From the cell containing the given text, extract its center point as [X, Y] coordinate. 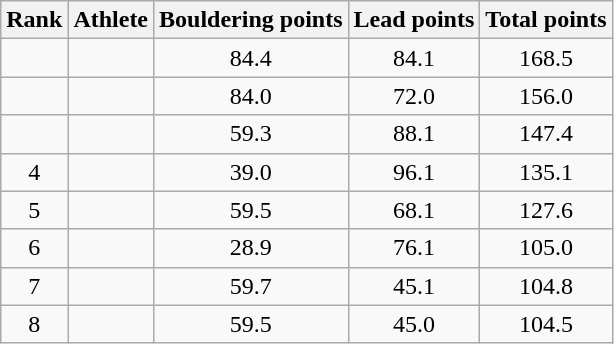
Lead points [414, 20]
28.9 [251, 248]
68.1 [414, 210]
Rank [34, 20]
105.0 [546, 248]
7 [34, 286]
45.0 [414, 324]
72.0 [414, 96]
96.1 [414, 172]
104.8 [546, 286]
76.1 [414, 248]
59.7 [251, 286]
84.4 [251, 58]
Total points [546, 20]
6 [34, 248]
127.6 [546, 210]
Athlete [111, 20]
84.0 [251, 96]
104.5 [546, 324]
88.1 [414, 134]
4 [34, 172]
147.4 [546, 134]
8 [34, 324]
Bouldering points [251, 20]
45.1 [414, 286]
5 [34, 210]
84.1 [414, 58]
168.5 [546, 58]
156.0 [546, 96]
59.3 [251, 134]
135.1 [546, 172]
39.0 [251, 172]
